Return the (x, y) coordinate for the center point of the cell that contains the specified text.  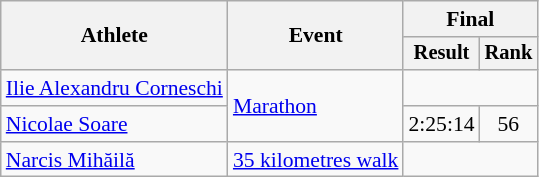
2:25:14 (441, 124)
Athlete (114, 36)
56 (509, 124)
Final (470, 19)
Result (441, 54)
Rank (509, 54)
Event (316, 36)
Ilie Alexandru Corneschi (114, 88)
Nicolae Soare (114, 124)
Marathon (316, 106)
